Find where the given text appears and provide that cell's center as (x, y) coordinate. 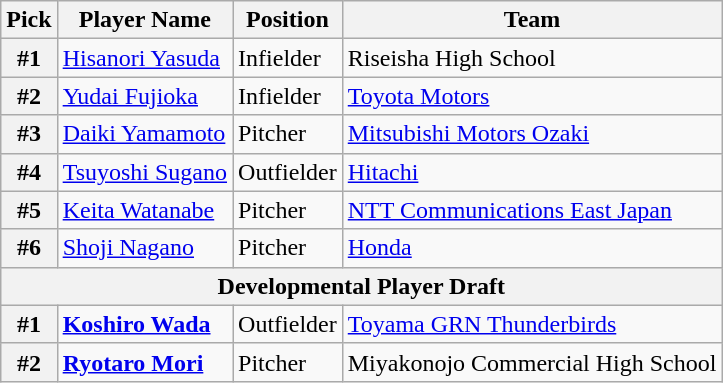
Daiki Yamamoto (144, 134)
Developmental Player Draft (362, 286)
Koshiro Wada (144, 324)
Ryotaro Mori (144, 362)
Hitachi (532, 172)
Toyota Motors (532, 96)
NTT Communications East Japan (532, 210)
Keita Watanabe (144, 210)
Player Name (144, 20)
#4 (29, 172)
Tsuyoshi Sugano (144, 172)
Toyama GRN Thunderbirds (532, 324)
Riseisha High School (532, 58)
Yudai Fujioka (144, 96)
Hisanori Yasuda (144, 58)
#3 (29, 134)
Position (288, 20)
Honda (532, 248)
#5 (29, 210)
Pick (29, 20)
Shoji Nagano (144, 248)
#6 (29, 248)
Mitsubishi Motors Ozaki (532, 134)
Miyakonojo Commercial High School (532, 362)
Team (532, 20)
